Pinpoint the cell where the given text exists, returning its [x, y] midpoint coordinate. 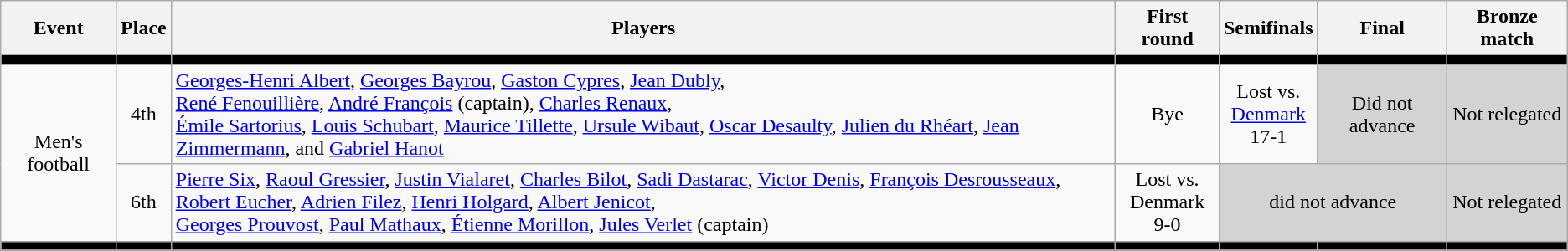
Place [144, 28]
Lost vs. Denmark 9-0 [1168, 202]
Bronze match [1507, 28]
6th [144, 202]
Bye [1168, 114]
Event [59, 28]
Did not advance [1382, 114]
4th [144, 114]
Semifinals [1268, 28]
Men's football [59, 152]
Players [643, 28]
did not advance [1333, 202]
First round [1168, 28]
Final [1382, 28]
Lost vs. Denmark 17-1 [1268, 114]
